Return (x, y) of the center of cell containing provided text 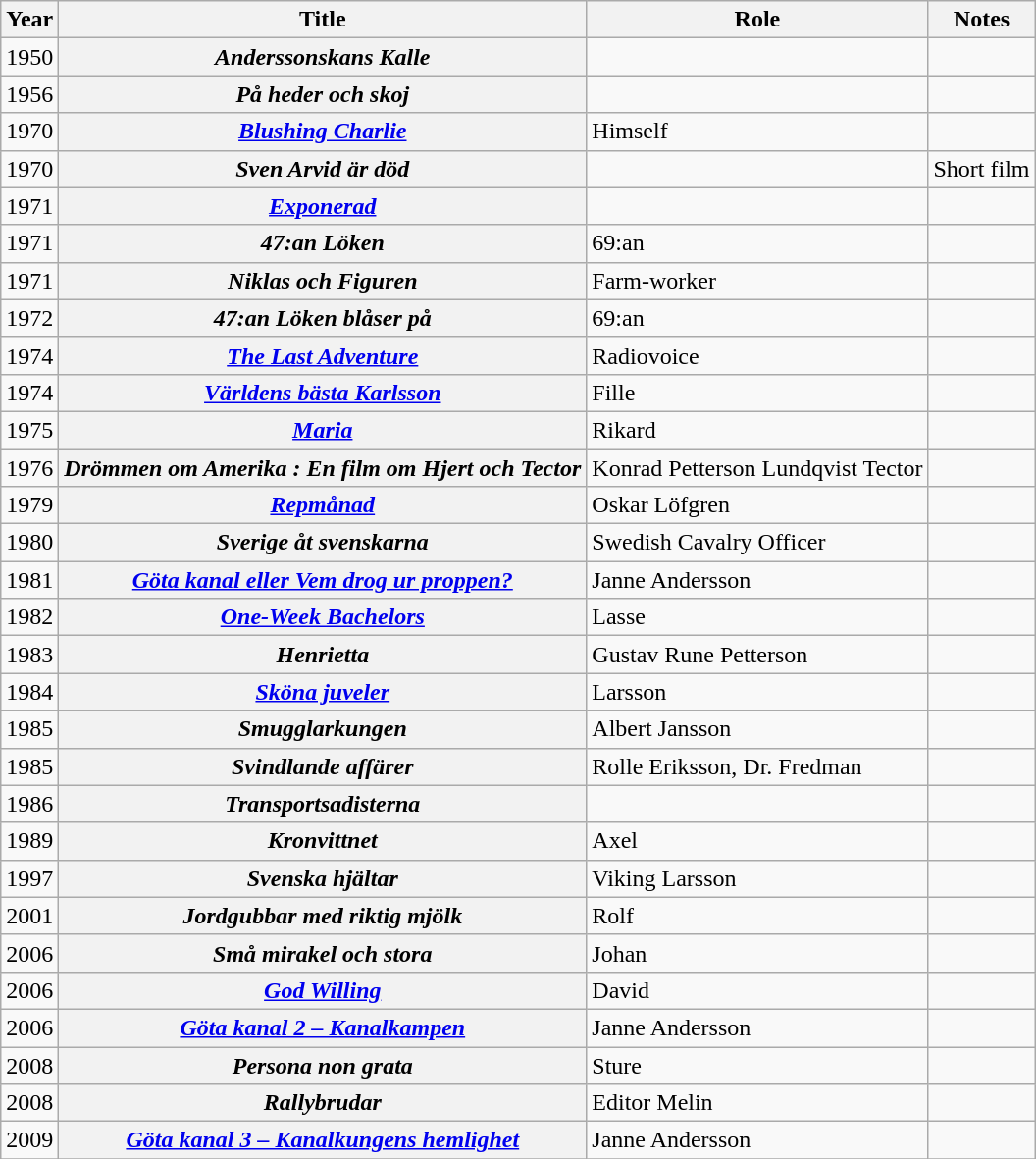
1997 (29, 878)
1972 (29, 318)
Rolle Eriksson, Dr. Fredman (757, 766)
Kronvittnet (323, 841)
Lasse (757, 617)
1950 (29, 57)
Notes (981, 20)
1989 (29, 841)
På heder och skoj (323, 94)
Repmånad (323, 505)
Albert Jansson (757, 729)
2001 (29, 916)
Rolf (757, 916)
God Willing (323, 990)
Editor Melin (757, 1103)
Sven Arvid är död (323, 169)
Gustav Rune Petterson (757, 655)
Jordgubbar med riktig mjölk (323, 916)
Smugglarkungen (323, 729)
Göta kanal eller Vem drog ur proppen? (323, 580)
Viking Larsson (757, 878)
Farm-worker (757, 281)
1956 (29, 94)
Sture (757, 1065)
Larsson (757, 692)
Swedish Cavalry Officer (757, 543)
Små mirakel och stora (323, 953)
Världens bästa Karlsson (323, 393)
Sverige åt svenskarna (323, 543)
47:an Löken (323, 243)
Svenska hjältar (323, 878)
Niklas och Figuren (323, 281)
1986 (29, 804)
Year (29, 20)
1979 (29, 505)
One-Week Bachelors (323, 617)
Johan (757, 953)
Exponerad (323, 206)
2009 (29, 1140)
Short film (981, 169)
The Last Adventure (323, 355)
Radiovoice (757, 355)
1980 (29, 543)
1976 (29, 468)
Oskar Löfgren (757, 505)
Henrietta (323, 655)
1983 (29, 655)
Göta kanal 3 – Kanalkungens hemlighet (323, 1140)
Fille (757, 393)
Axel (757, 841)
Konrad Petterson Lundqvist Tector (757, 468)
Drömmen om Amerika : En film om Hjert och Tector (323, 468)
Blushing Charlie (323, 132)
Göta kanal 2 – Kanalkampen (323, 1027)
1984 (29, 692)
1981 (29, 580)
David (757, 990)
Himself (757, 132)
Maria (323, 430)
Svindlande affärer (323, 766)
1975 (29, 430)
Title (323, 20)
47:an Löken blåser på (323, 318)
Transportsadisterna (323, 804)
Rallybrudar (323, 1103)
Anderssonskans Kalle (323, 57)
1982 (29, 617)
Sköna juveler (323, 692)
Role (757, 20)
Rikard (757, 430)
Persona non grata (323, 1065)
